From the cell containing the given text, extract its center point as (x, y) coordinate. 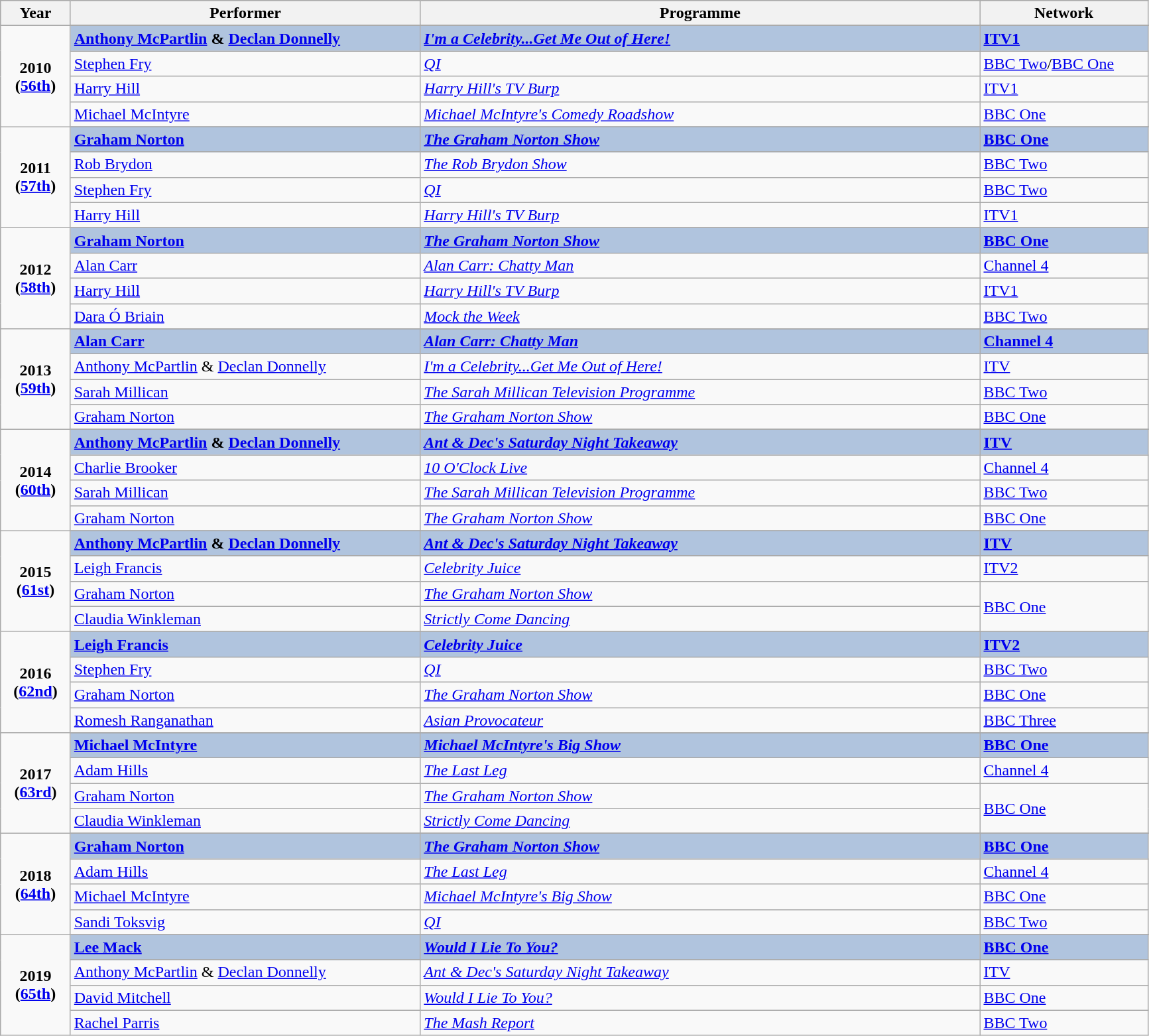
Rob Brydon (245, 164)
2012 (58th) (36, 278)
Dara Ó Briain (245, 316)
Romesh Ranganathan (245, 720)
2013 (59th) (36, 379)
Asian Provocateur (700, 720)
Sandi Toksvig (245, 922)
2018 (64th) (36, 884)
Year (36, 13)
10 O'Clock Live (700, 468)
BBC Two/BBC One (1063, 64)
2019 (65th) (36, 985)
Rachel Parris (245, 1023)
2016 (62nd) (36, 682)
David Mitchell (245, 998)
Performer (245, 13)
Lee Mack (245, 947)
BBC Three (1063, 720)
2014 (60th) (36, 480)
2017 (63rd) (36, 783)
2015 (61st) (36, 581)
Mock the Week (700, 316)
Programme (700, 13)
2010 (56th) (36, 76)
Network (1063, 13)
The Mash Report (700, 1023)
Charlie Brooker (245, 468)
The Rob Brydon Show (700, 164)
2011 (57th) (36, 177)
Michael McIntyre's Comedy Roadshow (700, 114)
